Extract the [X, Y] coordinate from the center of the cell holding the provided text.  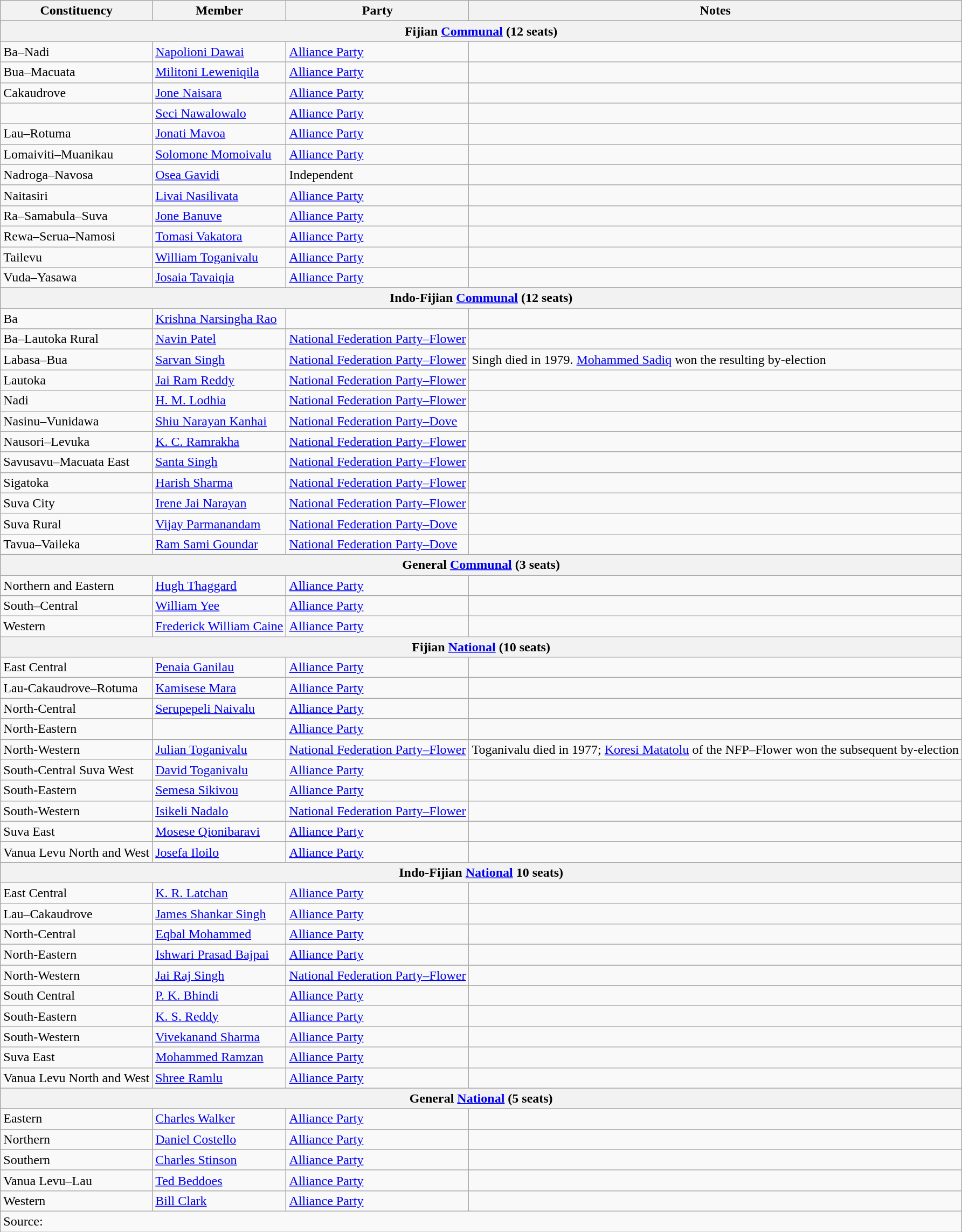
Osea Gavidi [219, 175]
Semesa Sikivou [219, 790]
Daniel Costello [219, 1139]
Lau–Cakaudrove [77, 914]
Lau–Rotuma [77, 134]
Harish Sharma [219, 483]
Lau-Cakaudrove–Rotuma [77, 688]
P. K. Bhindi [219, 996]
Eqbal Mohammed [219, 934]
Party [377, 11]
Ra–Samabula–Suva [77, 216]
Santa Singh [219, 462]
Northern [77, 1139]
General Communal (3 seats) [481, 565]
Toganivalu died in 1977; Koresi Matatolu of the NFP–Flower won the subsequent by-election [716, 749]
Vuda–Yasawa [77, 278]
Southern [77, 1160]
Cakaudrove [77, 93]
Northern and Eastern [77, 585]
Nadi [77, 401]
K. R. Latchan [219, 893]
H. M. Lodhia [219, 401]
Fijian National (10 seats) [481, 647]
Nadroga–Navosa [77, 175]
Krishna Narsingha Rao [219, 319]
James Shankar Singh [219, 914]
Constituency [77, 11]
General National (5 seats) [481, 1098]
Sigatoka [77, 483]
Savusavu–Macuata East [77, 462]
Navin Patel [219, 339]
Nasinu–Vunidawa [77, 421]
South-Central Suva West [77, 770]
Serupepeli Naivalu [219, 708]
Ba–Lautoka Rural [77, 339]
Mohammed Ramzan [219, 1057]
Josefa Iloilo [219, 852]
Fijian Communal (12 seats) [481, 31]
Josaia Tavaiqia [219, 278]
South Central [77, 996]
Rewa–Serua–Namosi [77, 236]
Sarvan Singh [219, 360]
Labasa–Bua [77, 360]
Tailevu [77, 257]
Irene Jai Narayan [219, 503]
K. C. Ramrakha [219, 442]
Vanua Levu–Lau [77, 1180]
South–Central [77, 606]
Julian Toganivalu [219, 749]
Charles Stinson [219, 1160]
Frederick William Caine [219, 627]
Indo-Fijian National 10 seats) [481, 872]
Jone Naisara [219, 93]
Penaia Ganilau [219, 667]
Ram Sami Goundar [219, 544]
Tomasi Vakatora [219, 236]
Singh died in 1979. Mohammed Sadiq won the resulting by-election [716, 360]
Livai Nasilivata [219, 195]
Kamisese Mara [219, 688]
Napolioni Dawai [219, 52]
Solomone Momoivalu [219, 154]
Independent [377, 175]
Ba–Nadi [77, 52]
Suva City [77, 503]
Naitasiri [77, 195]
Shiu Narayan Kanhai [219, 421]
Lautoka [77, 380]
Bua–Macuata [77, 72]
Ishwari Prasad Bajpai [219, 955]
David Toganivalu [219, 770]
Nausori–Levuka [77, 442]
Jai Raj Singh [219, 975]
K. S. Reddy [219, 1016]
Vijay Parmanandam [219, 524]
Militoni Leweniqila [219, 72]
Member [219, 11]
Ba [77, 319]
Shree Ramlu [219, 1078]
Suva Rural [77, 524]
Source: [481, 1221]
Charles Walker [219, 1119]
Bill Clark [219, 1201]
Jonati Mavoa [219, 134]
Indo-Fijian Communal (12 seats) [481, 298]
William Yee [219, 606]
Seci Nawalowalo [219, 113]
Tavua–Vaileka [77, 544]
Isikeli Nadalo [219, 811]
Mosese Qionibaravi [219, 831]
Eastern [77, 1119]
William Toganivalu [219, 257]
Ted Beddoes [219, 1180]
Lomaiviti–Muanikau [77, 154]
Hugh Thaggard [219, 585]
Jone Banuve [219, 216]
Notes [716, 11]
Vivekanand Sharma [219, 1037]
Jai Ram Reddy [219, 380]
